Return [X, Y] of the center of cell containing provided text 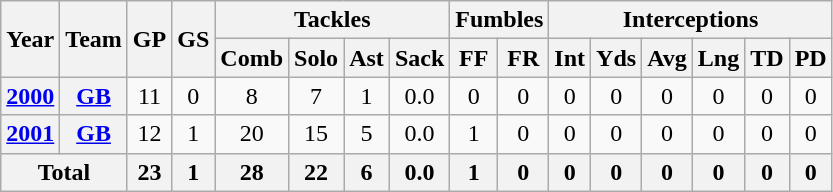
Total [64, 172]
22 [316, 172]
20 [252, 134]
2000 [30, 96]
5 [367, 134]
15 [316, 134]
GP [149, 39]
Int [570, 58]
GS [194, 39]
7 [316, 96]
Sack [419, 58]
Lng [718, 58]
23 [149, 172]
12 [149, 134]
Comb [252, 58]
2001 [30, 134]
FF [474, 58]
8 [252, 96]
TD [767, 58]
Yds [616, 58]
PD [810, 58]
Year [30, 39]
Ast [367, 58]
Fumbles [500, 20]
Avg [668, 58]
FR [524, 58]
Solo [316, 58]
Tackles [332, 20]
11 [149, 96]
Team [94, 39]
28 [252, 172]
6 [367, 172]
Interceptions [690, 20]
